Determine the (x, y) coordinate at the center of the cell enclosing the given text.  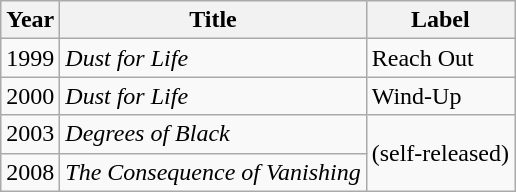
(self-released) (440, 153)
2003 (30, 134)
The Consequence of Vanishing (213, 172)
2000 (30, 96)
Label (440, 20)
Year (30, 20)
Reach Out (440, 58)
1999 (30, 58)
2008 (30, 172)
Title (213, 20)
Wind-Up (440, 96)
Degrees of Black (213, 134)
